For the text-containing cell, return its midpoint in [x, y] coordinate format. 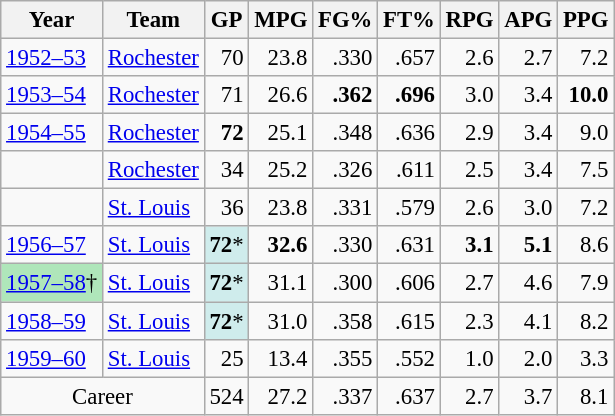
.606 [410, 283]
.362 [346, 95]
.615 [410, 321]
.300 [346, 283]
8.2 [586, 321]
.337 [346, 396]
2.3 [470, 321]
25.1 [281, 133]
Year [52, 20]
7.5 [586, 170]
1956–57 [52, 245]
Team [153, 20]
2.9 [470, 133]
25.2 [281, 170]
3.1 [470, 245]
3.7 [528, 396]
FT% [410, 20]
1957–58† [52, 283]
.331 [346, 208]
.696 [410, 95]
4.6 [528, 283]
71 [226, 95]
1952–53 [52, 58]
Career [102, 396]
10.0 [586, 95]
31.1 [281, 283]
72 [226, 133]
APG [528, 20]
8.1 [586, 396]
36 [226, 208]
8.6 [586, 245]
4.1 [528, 321]
.348 [346, 133]
13.4 [281, 358]
31.0 [281, 321]
GP [226, 20]
.552 [410, 358]
.637 [410, 396]
.657 [410, 58]
.326 [346, 170]
.636 [410, 133]
1959–60 [52, 358]
9.0 [586, 133]
1958–59 [52, 321]
.631 [410, 245]
PPG [586, 20]
MPG [281, 20]
1.0 [470, 358]
.579 [410, 208]
5.1 [528, 245]
34 [226, 170]
7.9 [586, 283]
FG% [346, 20]
1954–55 [52, 133]
32.6 [281, 245]
1953–54 [52, 95]
2.5 [470, 170]
RPG [470, 20]
3.3 [586, 358]
.355 [346, 358]
25 [226, 358]
524 [226, 396]
70 [226, 58]
.358 [346, 321]
27.2 [281, 396]
.611 [410, 170]
26.6 [281, 95]
2.0 [528, 358]
